For the text-containing cell, return its midpoint in (x, y) coordinate format. 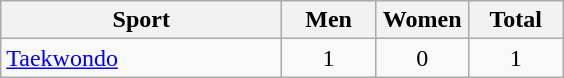
Women (422, 20)
Taekwondo (142, 58)
Sport (142, 20)
Total (516, 20)
0 (422, 58)
Men (329, 20)
